Return the (x, y) coordinate for the center point of the cell that contains the specified text.  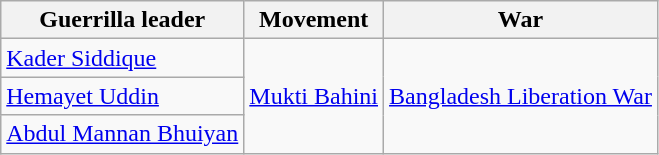
Abdul Mannan Bhuiyan (122, 134)
Hemayet Uddin (122, 96)
Guerrilla leader (122, 20)
War (521, 20)
Mukti Bahini (314, 96)
Movement (314, 20)
Kader Siddique (122, 58)
Bangladesh Liberation War (521, 96)
